Search for the cell housing the specified text and yield its [X, Y] center coordinate. 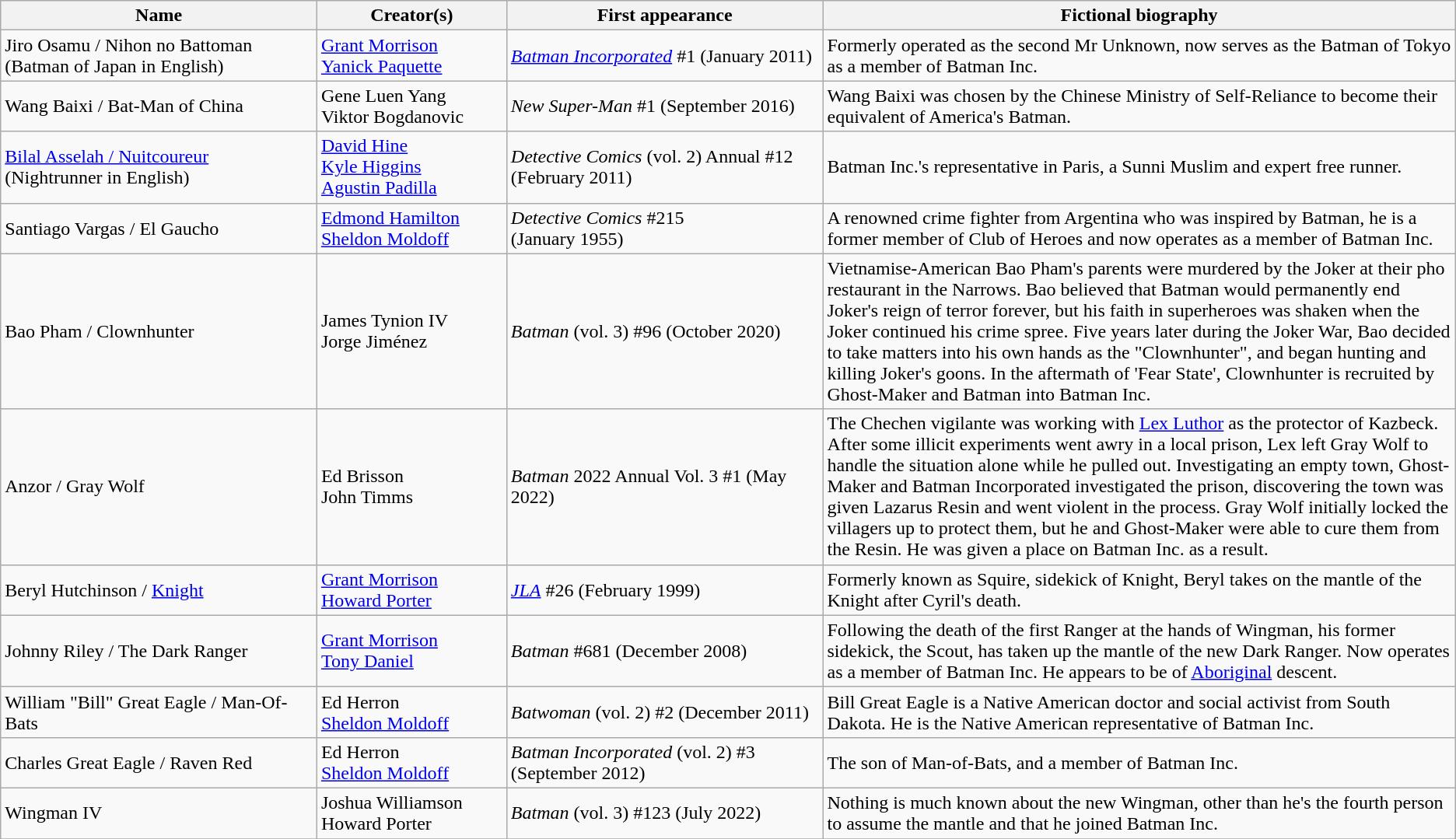
Gene Luen YangViktor Bogdanovic [411, 106]
Wingman IV [159, 813]
Batman (vol. 3) #123 (July 2022) [664, 813]
The son of Man-of-Bats, and a member of Batman Inc. [1139, 762]
William "Bill" Great Eagle / Man-Of-Bats [159, 712]
Bill Great Eagle is a Native American doctor and social activist from South Dakota. He is the Native American representative of Batman Inc. [1139, 712]
Batman (vol. 3) #96 (October 2020) [664, 331]
Nothing is much known about the new Wingman, other than he's the fourth person to assume the mantle and that he joined Batman Inc. [1139, 813]
Wang Baixi was chosen by the Chinese Ministry of Self-Reliance to become their equivalent of America's Batman. [1139, 106]
Name [159, 16]
Formerly known as Squire, sidekick of Knight, Beryl takes on the mantle of the Knight after Cyril's death. [1139, 589]
Creator(s) [411, 16]
Edmond HamiltonSheldon Moldoff [411, 229]
Batman 2022 Annual Vol. 3 #1 (May 2022) [664, 487]
New Super-Man #1 (September 2016) [664, 106]
Batman Incorporated #1 (January 2011) [664, 56]
Joshua WilliamsonHoward Porter [411, 813]
Jiro Osamu / Nihon no Battoman(Batman of Japan in English) [159, 56]
Detective Comics #215(January 1955) [664, 229]
Bilal Asselah / Nuitcoureur(Nightrunner in English) [159, 167]
Detective Comics (vol. 2) Annual #12 (February 2011) [664, 167]
Grant MorrisonHoward Porter [411, 589]
Fictional biography [1139, 16]
Batman Inc.'s representative in Paris, a Sunni Muslim and expert free runner. [1139, 167]
JLA #26 (February 1999) [664, 589]
David HineKyle HigginsAgustin Padilla [411, 167]
Batman #681 (December 2008) [664, 651]
Johnny Riley / The Dark Ranger [159, 651]
Bao Pham / Clownhunter [159, 331]
Ed BrissonJohn Timms [411, 487]
Batwoman (vol. 2) #2 (December 2011) [664, 712]
Wang Baixi / Bat-Man of China [159, 106]
Anzor / Gray Wolf [159, 487]
Batman Incorporated (vol. 2) #3 (September 2012) [664, 762]
Formerly operated as the second Mr Unknown, now serves as the Batman of Tokyo as a member of Batman Inc. [1139, 56]
Grant MorrisonTony Daniel [411, 651]
Charles Great Eagle / Raven Red [159, 762]
Grant MorrisonYanick Paquette [411, 56]
Beryl Hutchinson / Knight [159, 589]
Santiago Vargas / El Gaucho [159, 229]
James Tynion IVJorge Jiménez [411, 331]
First appearance [664, 16]
